Locate the cell with the specified text and output its (x, y) center coordinate. 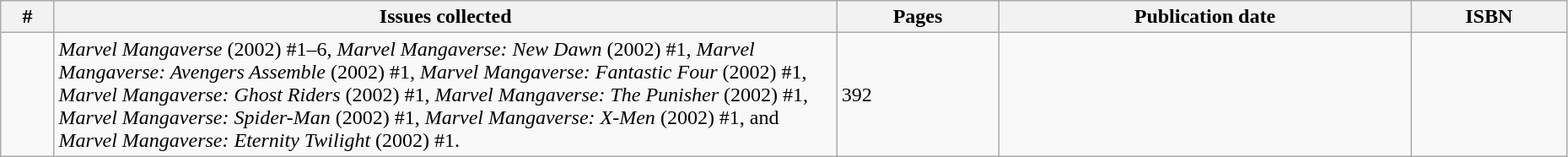
Publication date (1205, 17)
392 (918, 95)
# (27, 17)
Issues collected (445, 17)
ISBN (1489, 17)
Pages (918, 17)
